Identify which cell holds the provided text, then report its (x, y) central coordinate. 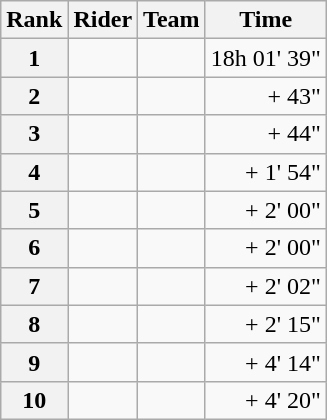
5 (34, 210)
3 (34, 134)
1 (34, 58)
2 (34, 96)
8 (34, 324)
6 (34, 248)
Team (172, 20)
4 (34, 172)
+ 1' 54" (266, 172)
+ 4' 20" (266, 400)
Rider (103, 20)
7 (34, 286)
+ 43" (266, 96)
18h 01' 39" (266, 58)
+ 2' 15" (266, 324)
+ 4' 14" (266, 362)
10 (34, 400)
Time (266, 20)
Rank (34, 20)
+ 2' 02" (266, 286)
9 (34, 362)
+ 44" (266, 134)
